Search for the cell housing the specified text and yield its [x, y] center coordinate. 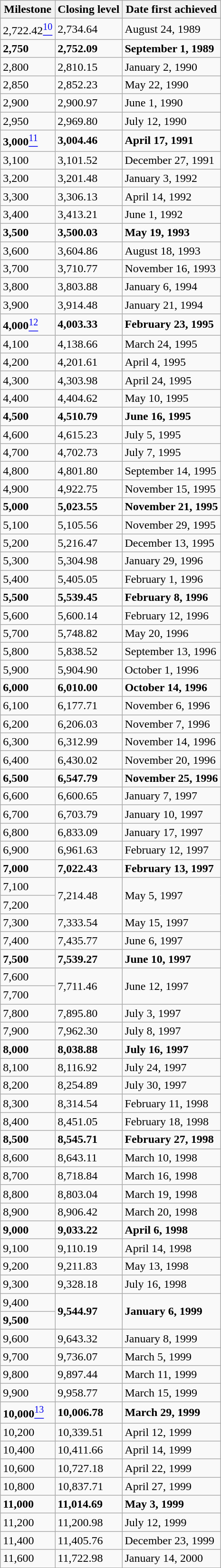
May 19, 1993 [171, 232]
June 1, 1990 [171, 103]
May 3, 1999 [171, 1504]
May 22, 1990 [171, 85]
5,400 [28, 579]
June 6, 1997 [171, 941]
May 5, 1997 [171, 895]
October 14, 1996 [171, 688]
June 1, 1992 [171, 214]
6,200 [28, 724]
9,100 [28, 1248]
6,000 [28, 688]
January 3, 1992 [171, 178]
5,904.90 [88, 669]
3,500 [28, 232]
5,700 [28, 633]
5,000 [28, 507]
7,962.30 [88, 1031]
9,736.07 [88, 1357]
8,545.71 [88, 1140]
7,800 [28, 1013]
2,969.80 [88, 121]
2,800 [28, 67]
8,906.42 [88, 1212]
November 7, 1996 [171, 724]
10,411.66 [88, 1450]
6,833.09 [88, 832]
November 15, 1995 [171, 489]
July 5, 1995 [171, 435]
8,643.11 [88, 1158]
8,451.05 [88, 1121]
5,023.55 [88, 507]
6,600 [28, 796]
April 24, 1995 [171, 380]
3,914.48 [88, 305]
3,200 [28, 178]
9,544.97 [88, 1311]
7,100 [28, 886]
9,900 [28, 1393]
March 10, 1998 [171, 1158]
2,950 [28, 121]
11,405.76 [88, 1540]
April 22, 1999 [171, 1468]
7,435.77 [88, 941]
6,400 [28, 760]
4,700 [28, 453]
July 16, 1997 [171, 1049]
September 1, 1989 [171, 48]
January 6, 1994 [171, 287]
Date first achieved [171, 10]
5,600 [28, 615]
8,314.54 [88, 1103]
3,700 [28, 269]
July 12, 1990 [171, 121]
2,810.15 [88, 67]
4,702.73 [88, 453]
March 15, 1999 [171, 1393]
10,837.71 [88, 1486]
9,000 [28, 1230]
4,510.79 [88, 417]
6,703.79 [88, 814]
March 11, 1999 [171, 1375]
3,413.21 [88, 214]
Closing level [88, 10]
December 23, 1999 [171, 1540]
5,216.47 [88, 543]
10,00013 [28, 1413]
8,500 [28, 1140]
6,430.02 [88, 760]
February 27, 1998 [171, 1140]
July 24, 1997 [171, 1067]
6,312.99 [88, 742]
Milestone [28, 10]
5,304.98 [88, 561]
6,900 [28, 850]
7,900 [28, 1031]
February 18, 1998 [171, 1121]
6,300 [28, 742]
3,500.03 [88, 232]
May 15, 1997 [171, 922]
July 16, 1998 [171, 1284]
4,00012 [28, 325]
6,100 [28, 706]
February 13, 1997 [171, 868]
9,211.83 [88, 1266]
January 8, 1999 [171, 1339]
6,010.00 [88, 688]
November 25, 1996 [171, 778]
6,600.65 [88, 796]
February 11, 1998 [171, 1103]
February 12, 1996 [171, 615]
2,734.64 [88, 29]
3,300 [28, 196]
6,700 [28, 814]
10,400 [28, 1450]
7,200 [28, 904]
October 1, 1996 [171, 669]
May 20, 1996 [171, 633]
December 27, 1991 [171, 160]
11,200.98 [88, 1522]
5,405.05 [88, 579]
June 16, 1995 [171, 417]
7,214.48 [88, 895]
April 17, 1991 [171, 141]
11,000 [28, 1504]
5,105.56 [88, 525]
8,300 [28, 1103]
11,014.69 [88, 1504]
6,177.71 [88, 706]
November 14, 1996 [171, 742]
March 19, 1998 [171, 1194]
July 8, 1997 [171, 1031]
5,600.14 [88, 615]
6,961.63 [88, 850]
9,300 [28, 1284]
10,727.18 [88, 1468]
4,922.75 [88, 489]
December 13, 1995 [171, 543]
4,500 [28, 417]
11,722.98 [88, 1558]
January 17, 1997 [171, 832]
3,00011 [28, 141]
9,958.77 [88, 1393]
3,600 [28, 251]
4,801.80 [88, 471]
March 5, 1999 [171, 1357]
7,539.27 [88, 959]
3,803.88 [88, 287]
10,006.78 [88, 1413]
6,800 [28, 832]
7,400 [28, 941]
5,748.82 [88, 633]
5,838.52 [88, 651]
April 4, 1995 [171, 362]
5,900 [28, 669]
11,200 [28, 1522]
July 30, 1997 [171, 1085]
3,306.13 [88, 196]
11,400 [28, 1540]
7,700 [28, 995]
8,100 [28, 1067]
4,404.62 [88, 399]
4,900 [28, 489]
10,339.51 [88, 1432]
9,033.22 [88, 1230]
3,100 [28, 160]
4,800 [28, 471]
November 16, 1993 [171, 269]
8,800 [28, 1194]
January 29, 1996 [171, 561]
9,643.32 [88, 1339]
July 7, 1995 [171, 453]
2,752.09 [88, 48]
4,201.61 [88, 362]
4,003.33 [88, 325]
9,110.19 [88, 1248]
March 16, 1998 [171, 1176]
March 29, 1999 [171, 1413]
9,897.44 [88, 1375]
10,600 [28, 1468]
2,850 [28, 85]
3,800 [28, 287]
5,500 [28, 597]
February 8, 1996 [171, 597]
February 12, 1997 [171, 850]
8,700 [28, 1176]
6,500 [28, 778]
10,800 [28, 1486]
2,750 [28, 48]
November 29, 1995 [171, 525]
July 12, 1999 [171, 1522]
May 13, 1998 [171, 1266]
January 10, 1997 [171, 814]
April 14, 1998 [171, 1248]
7,711.46 [88, 986]
7,333.54 [88, 922]
3,400 [28, 214]
June 10, 1997 [171, 959]
August 18, 1993 [171, 251]
8,038.88 [88, 1049]
9,200 [28, 1266]
4,200 [28, 362]
3,604.86 [88, 251]
4,615.23 [88, 435]
3,004.46 [88, 141]
9,800 [28, 1375]
3,900 [28, 305]
7,022.43 [88, 868]
November 21, 1995 [171, 507]
2,722.4210 [28, 29]
8,718.84 [88, 1176]
4,300 [28, 380]
February 1, 1996 [171, 579]
September 13, 1996 [171, 651]
3,101.52 [88, 160]
7,000 [28, 868]
January 14, 2000 [171, 1558]
8,200 [28, 1085]
8,400 [28, 1121]
7,895.80 [88, 1013]
July 3, 1997 [171, 1013]
6,547.79 [88, 778]
3,710.77 [88, 269]
April 14, 1999 [171, 1450]
2,900.97 [88, 103]
2,900 [28, 103]
May 10, 1995 [171, 399]
4,303.98 [88, 380]
5,100 [28, 525]
8,600 [28, 1158]
9,600 [28, 1339]
7,300 [28, 922]
January 2, 1990 [171, 67]
4,400 [28, 399]
September 14, 1995 [171, 471]
7,500 [28, 959]
January 6, 1999 [171, 1311]
April 14, 1992 [171, 196]
5,800 [28, 651]
9,700 [28, 1357]
March 20, 1998 [171, 1212]
4,138.66 [88, 344]
8,803.04 [88, 1194]
April 12, 1999 [171, 1432]
January 7, 1997 [171, 796]
8,254.89 [88, 1085]
5,539.45 [88, 597]
8,000 [28, 1049]
November 20, 1996 [171, 760]
4,600 [28, 435]
April 6, 1998 [171, 1230]
4,100 [28, 344]
9,400 [28, 1302]
November 6, 1996 [171, 706]
April 27, 1999 [171, 1486]
9,328.18 [88, 1284]
January 21, 1994 [171, 305]
10,200 [28, 1432]
11,600 [28, 1558]
5,200 [28, 543]
March 24, 1995 [171, 344]
9,500 [28, 1321]
2,852.23 [88, 85]
6,206.03 [88, 724]
3,201.48 [88, 178]
8,116.92 [88, 1067]
7,600 [28, 977]
5,300 [28, 561]
February 23, 1995 [171, 325]
8,900 [28, 1212]
August 24, 1989 [171, 29]
June 12, 1997 [171, 986]
